Identify which cell holds the provided text, then report its [X, Y] central coordinate. 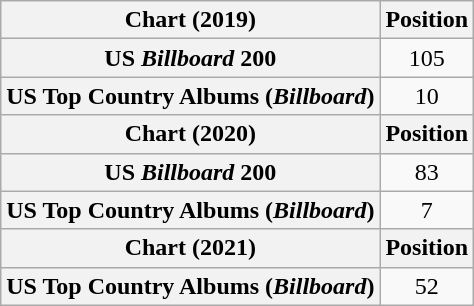
10 [427, 96]
105 [427, 58]
Chart (2019) [190, 20]
Chart (2020) [190, 134]
52 [427, 286]
83 [427, 172]
7 [427, 210]
Chart (2021) [190, 248]
